Scan for the cell matching the given text and deliver its (X, Y) coordinate at center. 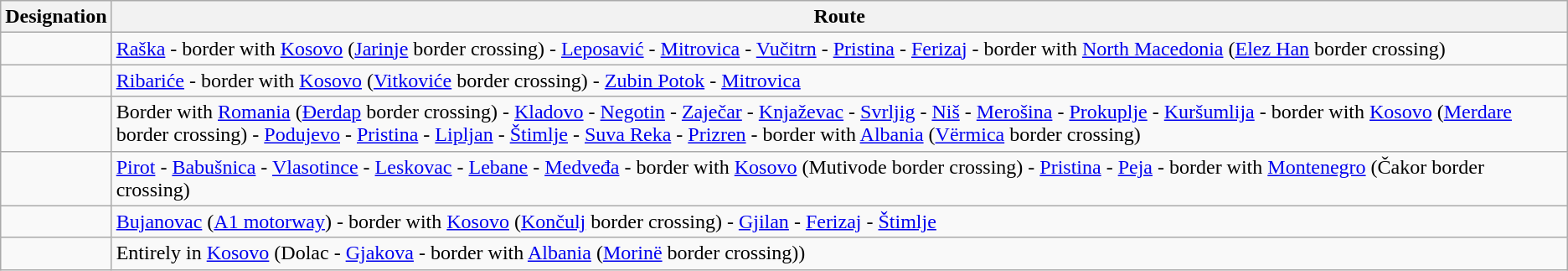
Entirely in Kosovo (Dolac - Gjakova - border with Albania (Morinë border crossing)) (839, 253)
Designation (56, 17)
Route (839, 17)
Bujanovac (A1 motorway) - border with Kosovo (Končulj border crossing) - Gjilan - Ferizaj - Štimlje (839, 221)
Ribariće - border with Kosovo (Vitkoviće border crossing) - Zubin Potok - Mitrovica (839, 81)
